Return the (x, y) coordinate for the center point of the cell that contains the specified text.  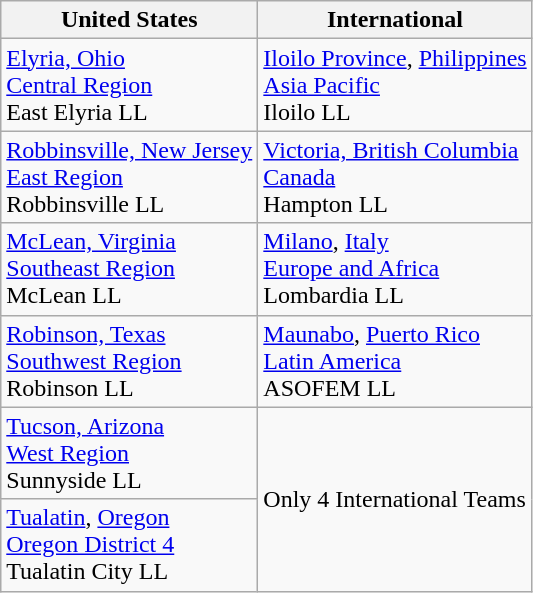
Tualatin, Oregon Oregon District 4 Tualatin City LL (130, 545)
International (395, 20)
Only 4 International Teams (395, 499)
United States (130, 20)
McLean, Virginia Southeast Region McLean LL (130, 269)
Tucson, Arizona West Region Sunnyside LL (130, 453)
Robbinsville, New Jersey East Region Robbinsville LL (130, 177)
Iloilo Province, Philippines Asia Pacific Iloilo LL (395, 85)
Robinson, Texas Southwest Region Robinson LL (130, 361)
Elyria, Ohio Central Region East Elyria LL (130, 85)
Maunabo, Puerto Rico Latin America ASOFEM LL (395, 361)
Milano, Italy Europe and Africa Lombardia LL (395, 269)
Victoria, British Columbia Canada Hampton LL (395, 177)
